Return the [X, Y] coordinate for the center point of the cell that contains the specified text.  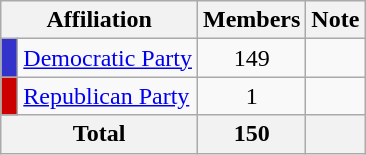
Affiliation [100, 20]
150 [251, 134]
Democratic Party [108, 58]
149 [251, 58]
Republican Party [108, 96]
1 [251, 96]
Total [100, 134]
Note [336, 20]
Members [251, 20]
